Locate the cell with the specified text and output its [x, y] center coordinate. 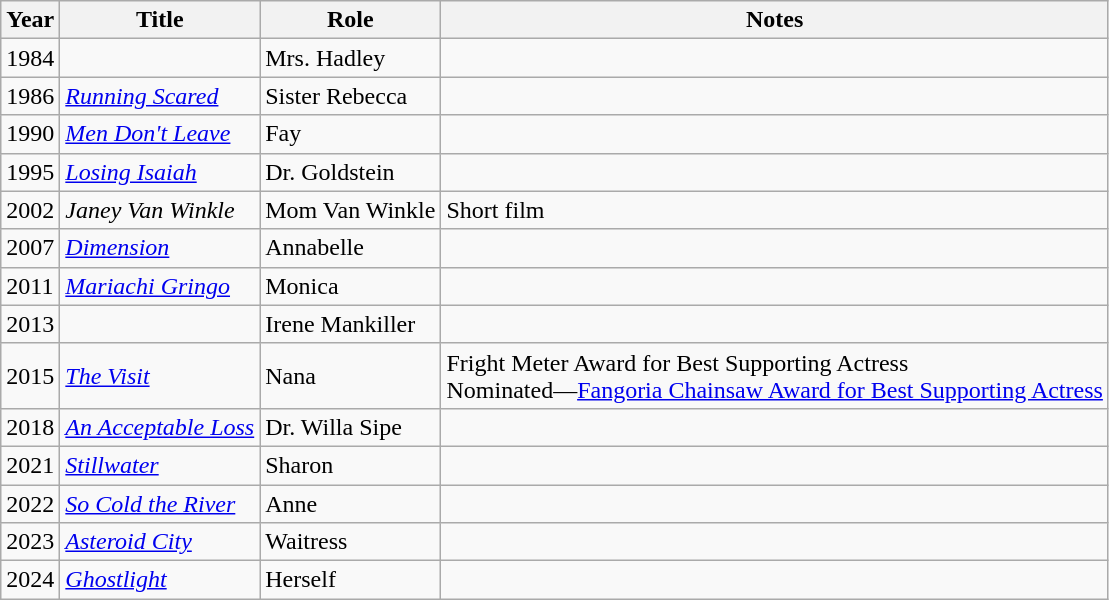
Irene Mankiller [350, 324]
Short film [774, 210]
2018 [30, 427]
Ghostlight [160, 580]
Anne [350, 503]
1995 [30, 172]
So Cold the River [160, 503]
Mom Van Winkle [350, 210]
Dr. Willa Sipe [350, 427]
2022 [30, 503]
Annabelle [350, 248]
Dr. Goldstein [350, 172]
Sister Rebecca [350, 96]
Mariachi Gringo [160, 286]
Asteroid City [160, 542]
Waitress [350, 542]
Year [30, 20]
The Visit [160, 376]
Janey Van Winkle [160, 210]
Title [160, 20]
Role [350, 20]
Sharon [350, 465]
Mrs. Hadley [350, 58]
Monica [350, 286]
Nana [350, 376]
2024 [30, 580]
2015 [30, 376]
Running Scared [160, 96]
Men Don't Leave [160, 134]
2021 [30, 465]
Notes [774, 20]
Fright Meter Award for Best Supporting ActressNominated—Fangoria Chainsaw Award for Best Supporting Actress [774, 376]
1990 [30, 134]
1984 [30, 58]
Stillwater [160, 465]
2002 [30, 210]
2023 [30, 542]
Losing Isaiah [160, 172]
An Acceptable Loss [160, 427]
Herself [350, 580]
Dimension [160, 248]
2007 [30, 248]
2013 [30, 324]
1986 [30, 96]
2011 [30, 286]
Fay [350, 134]
